Return the [x, y] coordinate for the center point of the cell that contains the specified text.  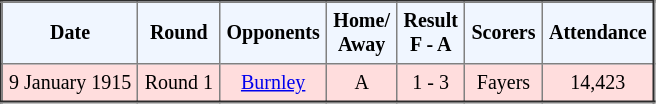
A [362, 83]
9 January 1915 [70, 83]
Fayers [504, 83]
ResultF - A [431, 33]
Home/Away [362, 33]
Round 1 [179, 83]
Burnley [274, 83]
Scorers [504, 33]
14,423 [598, 83]
Date [70, 33]
Attendance [598, 33]
1 - 3 [431, 83]
Round [179, 33]
Opponents [274, 33]
